Identify which cell holds the provided text, then report its [x, y] central coordinate. 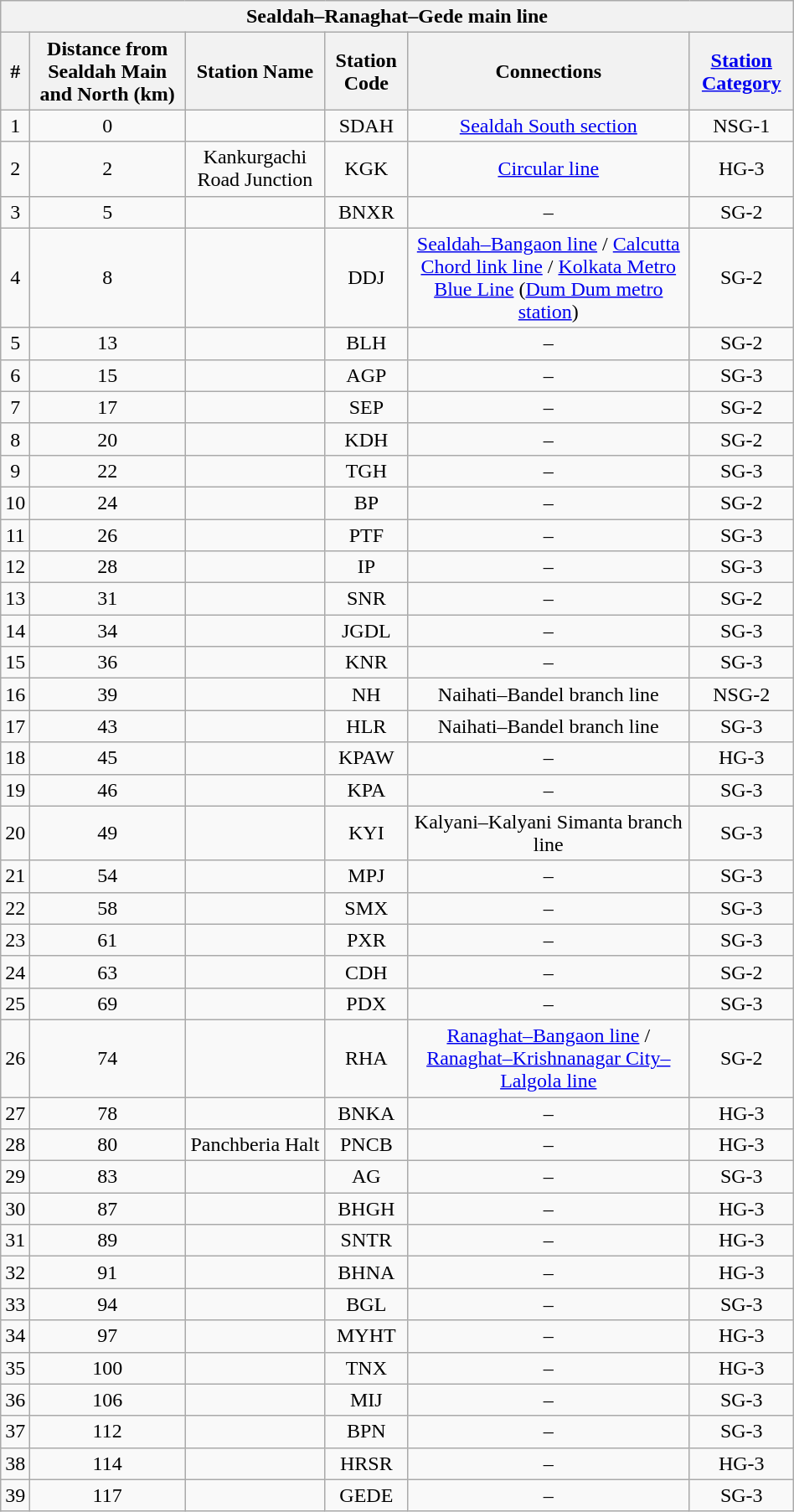
SEP [366, 407]
97 [107, 1336]
0 [107, 126]
TNX [366, 1368]
4 [15, 278]
NSG-2 [741, 694]
37 [15, 1432]
25 [15, 1004]
PXR [366, 940]
3 [15, 212]
11 [15, 535]
63 [107, 972]
JGDL [366, 631]
BNXR [366, 212]
117 [107, 1495]
BNKA [366, 1113]
54 [107, 876]
MYHT [366, 1336]
AGP [366, 375]
HRSR [366, 1463]
38 [15, 1463]
CDH [366, 972]
46 [107, 790]
Kankurgachi Road Junction [255, 169]
BLH [366, 343]
43 [107, 726]
35 [15, 1368]
NH [366, 694]
PTF [366, 535]
Sealdah–Ranaghat–Gede main line [397, 17]
KPA [366, 790]
Station Name [255, 71]
SNTR [366, 1241]
80 [107, 1145]
89 [107, 1241]
6 [15, 375]
94 [107, 1304]
21 [15, 876]
74 [107, 1058]
BHNA [366, 1272]
Sealdah South section [548, 126]
23 [15, 940]
18 [15, 758]
KDH [366, 439]
Circular line [548, 169]
78 [107, 1113]
14 [15, 631]
83 [107, 1177]
Kalyani–Kalyani Simanta branch line [548, 833]
29 [15, 1177]
KNR [366, 663]
TGH [366, 471]
9 [15, 471]
100 [107, 1368]
1 [15, 126]
AG [366, 1177]
Panchberia Halt [255, 1145]
49 [107, 833]
Station Code [366, 71]
BHGH [366, 1209]
PNCB [366, 1145]
16 [15, 694]
30 [15, 1209]
BP [366, 503]
RHA [366, 1058]
NSG-1 [741, 126]
19 [15, 790]
27 [15, 1113]
Station Category [741, 71]
SMX [366, 908]
HLR [366, 726]
KGK [366, 169]
10 [15, 503]
12 [15, 567]
KYI [366, 833]
BPN [366, 1432]
Ranaghat–Bangaon line / Ranaghat–Krishnanagar City–Lalgola line [548, 1058]
GEDE [366, 1495]
PDX [366, 1004]
61 [107, 940]
69 [107, 1004]
106 [107, 1400]
IP [366, 567]
45 [107, 758]
KPAW [366, 758]
91 [107, 1272]
BGL [366, 1304]
7 [15, 407]
DDJ [366, 278]
58 [107, 908]
SNR [366, 599]
32 [15, 1272]
# [15, 71]
MIJ [366, 1400]
114 [107, 1463]
MPJ [366, 876]
Distance from Sealdah Main and North (km) [107, 71]
87 [107, 1209]
112 [107, 1432]
SDAH [366, 126]
33 [15, 1304]
Sealdah–Bangaon line / Calcutta Chord link line / Kolkata Metro Blue Line (Dum Dum metro station) [548, 278]
Connections [548, 71]
